Determine the [X, Y] coordinate at the center of the cell enclosing the given text.  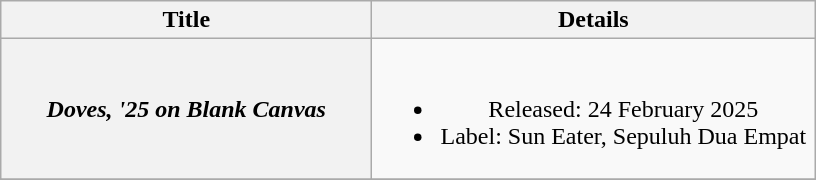
Details [594, 20]
Doves, '25 on Blank Canvas [186, 109]
Released: 24 February 2025Label: Sun Eater, Sepuluh Dua Empat [594, 109]
Title [186, 20]
